Return the [X, Y] coordinate for the center point of the cell that contains the specified text.  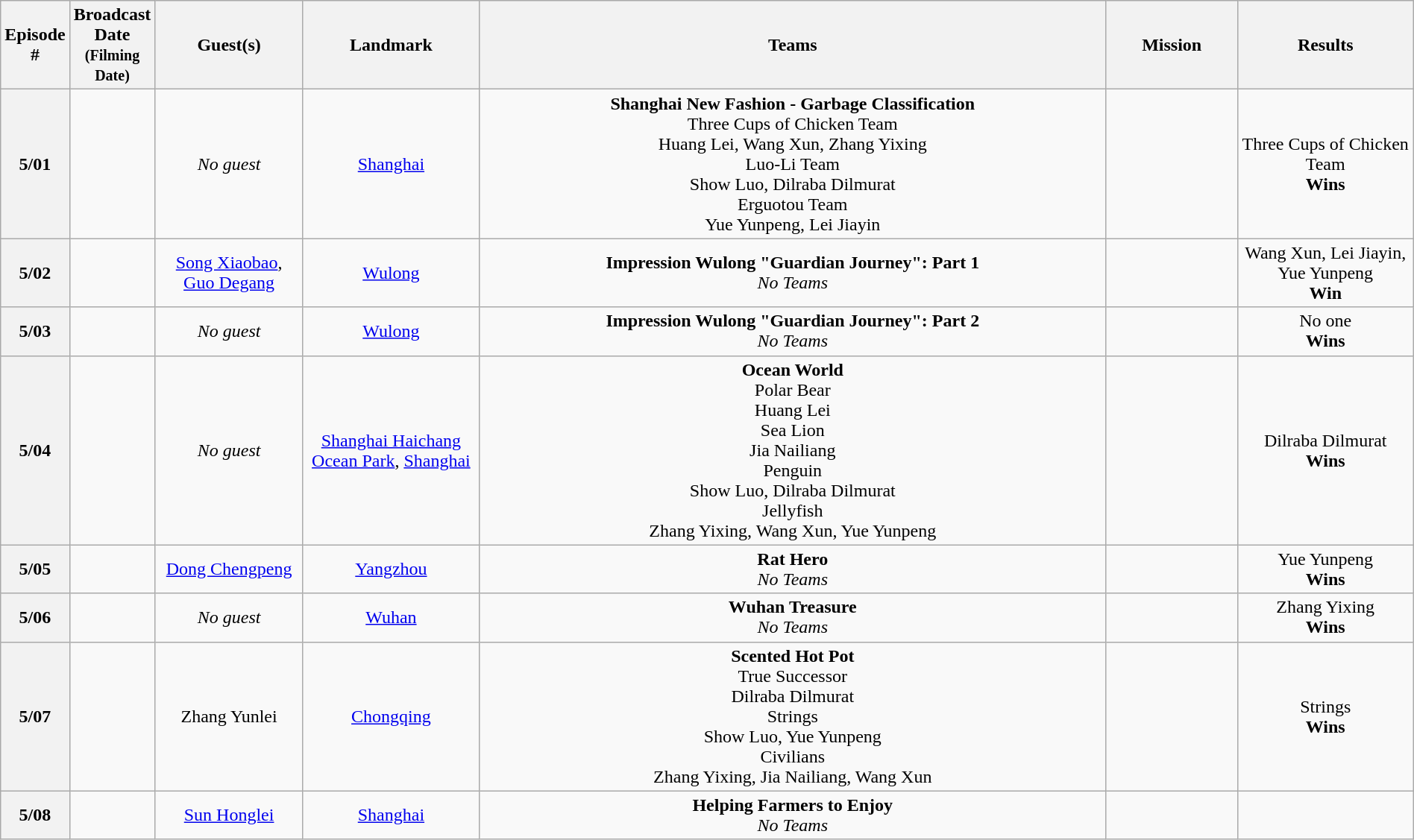
5/02 [35, 273]
Wang Xun, Lei Jiayin, Yue Yunpeng Win [1325, 273]
Landmark [391, 45]
Three Cups of Chicken Team Wins [1325, 164]
Dilraba Dilmurat Wins [1325, 450]
Yangzhou [391, 569]
Impression Wulong "Guardian Journey": Part 1No Teams [792, 273]
No one Wins [1325, 331]
5/07 [35, 716]
Song Xiaobao, Guo Degang [230, 273]
Impression Wulong "Guardian Journey": Part 2No Teams [792, 331]
Yue Yunpeng Wins [1325, 569]
5/06 [35, 617]
Teams [792, 45]
Ocean WorldPolar BearHuang LeiSea LionJia NailiangPenguinShow Luo, Dilraba DilmuratJellyfishZhang Yixing, Wang Xun, Yue Yunpeng [792, 450]
Chongqing [391, 716]
Episode # [35, 45]
Helping Farmers to EnjoyNo Teams [792, 815]
Mission [1172, 45]
5/01 [35, 164]
Broadcast Date (Filming Date) [112, 45]
5/03 [35, 331]
Wuhan [391, 617]
5/05 [35, 569]
Dong Chengpeng [230, 569]
Results [1325, 45]
Scented Hot PotTrue SuccessorDilraba DilmuratStringsShow Luo, Yue YunpengCiviliansZhang Yixing, Jia Nailiang, Wang Xun [792, 716]
Strings Wins [1325, 716]
Zhang Yixing Wins [1325, 617]
Zhang Yunlei [230, 716]
5/08 [35, 815]
Shanghai Haichang Ocean Park, Shanghai [391, 450]
Guest(s) [230, 45]
Rat HeroNo Teams [792, 569]
Wuhan TreasureNo Teams [792, 617]
Sun Honglei [230, 815]
5/04 [35, 450]
